Identify which cell holds the provided text, then report its [X, Y] central coordinate. 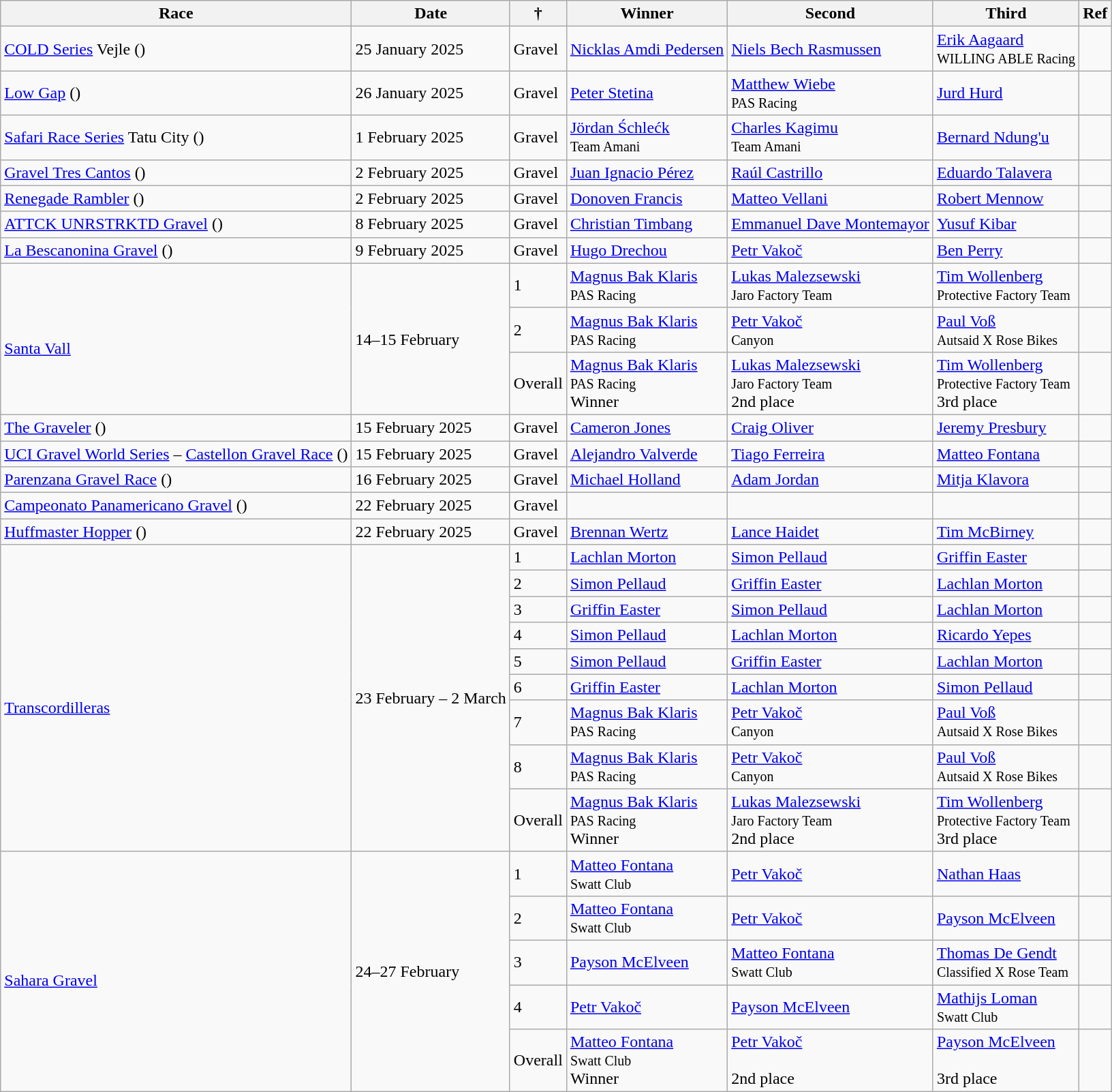
Hugo Drechou [647, 250]
Matteo Vellani [831, 198]
UCI Gravel World Series – Castellon Gravel Race () [176, 453]
Ricardo Yepes [1006, 635]
Tim WollenbergProtective Factory Team [1006, 285]
Ben Perry [1006, 250]
ATTCK UNRSTRKTD Gravel () [176, 224]
Emmanuel Dave Montemayor [831, 224]
14–15 February [431, 339]
Jördan ŚchlećkTeam Amani [647, 138]
1 February 2025 [431, 138]
Tim McBirney [1006, 532]
23 February – 2 March [431, 698]
Raúl Castrillo [831, 172]
Peter Stetina [647, 93]
26 January 2025 [431, 93]
Charles KagimuTeam Amani [831, 138]
Tiago Ferreira [831, 453]
Christian Timbang [647, 224]
Matthew WiebePAS Racing [831, 93]
Alejandro Valverde [647, 453]
Renegade Rambler () [176, 198]
8 [538, 766]
Eduardo Talavera [1006, 172]
Nicklas Amdi Pedersen [647, 49]
25 January 2025 [431, 49]
Safari Race Series Tatu City () [176, 138]
Craig Oliver [831, 427]
7 [538, 723]
Niels Bech Rasmussen [831, 49]
Santa Vall [176, 339]
Third [1006, 14]
Nathan Haas [1006, 874]
6 [538, 687]
Low Gap () [176, 93]
Campeonato Panamericano Gravel () [176, 506]
Payson McElveen3rd place [1006, 1061]
The Graveler () [176, 427]
Jeremy Presbury [1006, 427]
Jurd Hurd [1006, 93]
Bernard Ndung'u [1006, 138]
Erik AagaardWILLING ABLE Racing [1006, 49]
24–27 February [431, 971]
8 February 2025 [431, 224]
La Bescanonina Gravel () [176, 250]
Mathijs LomanSwatt Club [1006, 1006]
Parenzana Gravel Race () [176, 480]
Lukas MalezsewskiJaro Factory Team [831, 285]
Adam Jordan [831, 480]
Race [176, 14]
Transcordilleras [176, 698]
Juan Ignacio Pérez [647, 172]
Donoven Francis [647, 198]
Winner [647, 14]
Lance Haidet [831, 532]
Brennan Wertz [647, 532]
† [538, 14]
Date [431, 14]
Thomas De GendtClassified X Rose Team [1006, 962]
Yusuf Kibar [1006, 224]
Huffmaster Hopper () [176, 532]
Robert Mennow [1006, 198]
Sahara Gravel [176, 971]
5 [538, 661]
Second [831, 14]
Petr Vakoč2nd place [831, 1061]
9 February 2025 [431, 250]
Matteo Fontana [1006, 453]
COLD Series Vejle () [176, 49]
16 February 2025 [431, 480]
Ref [1096, 14]
Mitja Klavora [1006, 480]
Matteo FontanaSwatt ClubWinner [647, 1061]
Gravel Tres Cantos () [176, 172]
Cameron Jones [647, 427]
Michael Holland [647, 480]
